Capture the cell that displays the provided text and extract its (X, Y) central coordinate. 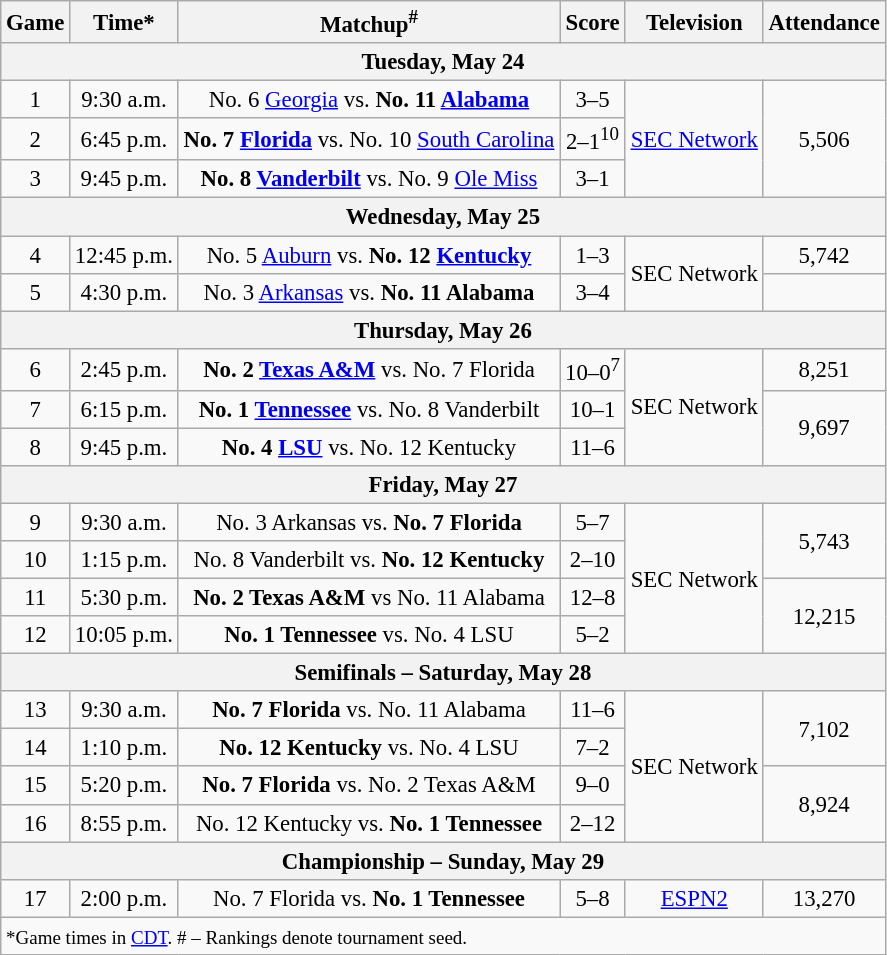
17 (36, 898)
11 (36, 598)
Tuesday, May 24 (443, 62)
8:55 p.m. (124, 823)
8,924 (824, 804)
1 (36, 100)
1:15 p.m. (124, 560)
5–8 (593, 898)
5,506 (824, 140)
Matchup# (368, 22)
3–4 (593, 292)
5–7 (593, 522)
12–8 (593, 598)
3 (36, 179)
1–3 (593, 255)
5,742 (824, 255)
No. 5 Auburn vs. No. 12 Kentucky (368, 255)
1:10 p.m. (124, 748)
8 (36, 447)
9,697 (824, 428)
Attendance (824, 22)
7,102 (824, 728)
Game (36, 22)
5:30 p.m. (124, 598)
Time* (124, 22)
5 (36, 292)
Semifinals – Saturday, May 28 (443, 673)
No. 3 Arkansas vs. No. 11 Alabama (368, 292)
No. 7 Florida vs. No. 10 South Carolina (368, 139)
13 (36, 710)
4:30 p.m. (124, 292)
4 (36, 255)
No. 2 Texas A&M vs. No. 7 Florida (368, 369)
No. 7 Florida vs. No. 1 Tennessee (368, 898)
No. 4 LSU vs. No. 12 Kentucky (368, 447)
10:05 p.m. (124, 635)
Wednesday, May 25 (443, 217)
2–12 (593, 823)
Friday, May 27 (443, 485)
No. 8 Vanderbilt vs. No. 12 Kentucky (368, 560)
12:45 p.m. (124, 255)
No. 7 Florida vs. No. 11 Alabama (368, 710)
6:45 p.m. (124, 139)
*Game times in CDT. # – Rankings denote tournament seed. (443, 936)
No. 7 Florida vs. No. 2 Texas A&M (368, 786)
2–110 (593, 139)
7 (36, 410)
6 (36, 369)
No. 2 Texas A&M vs No. 11 Alabama (368, 598)
7–2 (593, 748)
No. 3 Arkansas vs. No. 7 Florida (368, 522)
16 (36, 823)
10–1 (593, 410)
12 (36, 635)
6:15 p.m. (124, 410)
13,270 (824, 898)
5:20 p.m. (124, 786)
No. 1 Tennessee vs. No. 8 Vanderbilt (368, 410)
2–10 (593, 560)
Championship – Sunday, May 29 (443, 861)
3–1 (593, 179)
10–07 (593, 369)
Television (694, 22)
Thursday, May 26 (443, 330)
2:45 p.m. (124, 369)
8,251 (824, 369)
10 (36, 560)
Score (593, 22)
5,743 (824, 540)
12,215 (824, 616)
No. 12 Kentucky vs. No. 1 Tennessee (368, 823)
2 (36, 139)
14 (36, 748)
2:00 p.m. (124, 898)
9–0 (593, 786)
3–5 (593, 100)
15 (36, 786)
5–2 (593, 635)
ESPN2 (694, 898)
No. 6 Georgia vs. No. 11 Alabama (368, 100)
9 (36, 522)
No. 8 Vanderbilt vs. No. 9 Ole Miss (368, 179)
No. 12 Kentucky vs. No. 4 LSU (368, 748)
No. 1 Tennessee vs. No. 4 LSU (368, 635)
